From the cell containing the given text, extract its center point as (x, y) coordinate. 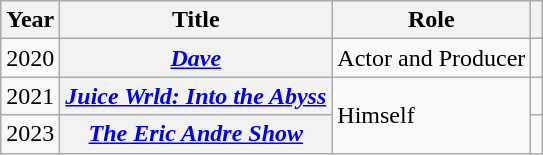
2023 (30, 134)
2021 (30, 96)
Title (196, 20)
The Eric Andre Show (196, 134)
2020 (30, 58)
Actor and Producer (432, 58)
Role (432, 20)
Year (30, 20)
Juice Wrld: Into the Abyss (196, 96)
Dave (196, 58)
Himself (432, 115)
